Scan for the cell matching the given text and deliver its [X, Y] coordinate at center. 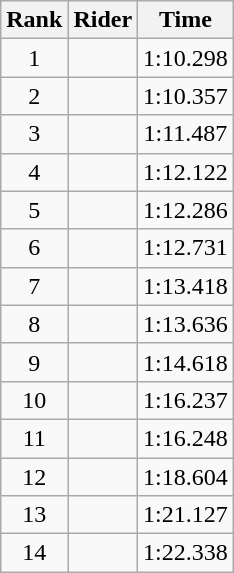
14 [34, 553]
1:12.731 [186, 248]
12 [34, 477]
9 [34, 362]
1 [34, 58]
10 [34, 400]
6 [34, 248]
1:21.127 [186, 515]
2 [34, 96]
Rank [34, 20]
1:13.636 [186, 324]
1:13.418 [186, 286]
Time [186, 20]
1:12.286 [186, 210]
1:10.357 [186, 96]
1:14.618 [186, 362]
11 [34, 438]
5 [34, 210]
1:12.122 [186, 172]
13 [34, 515]
1:18.604 [186, 477]
1:22.338 [186, 553]
1:16.237 [186, 400]
7 [34, 286]
1:16.248 [186, 438]
Rider [103, 20]
1:11.487 [186, 134]
8 [34, 324]
4 [34, 172]
3 [34, 134]
1:10.298 [186, 58]
